From the cell containing the given text, extract its center point as (X, Y) coordinate. 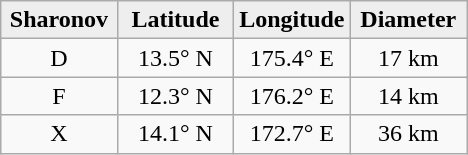
F (59, 96)
14 km (408, 96)
Latitude (175, 20)
176.2° E (292, 96)
Sharonov (59, 20)
36 km (408, 134)
Longitude (292, 20)
17 km (408, 58)
172.7° E (292, 134)
175.4° E (292, 58)
Diameter (408, 20)
12.3° N (175, 96)
D (59, 58)
13.5° N (175, 58)
14.1° N (175, 134)
X (59, 134)
